Provide the [X, Y] coordinate of the cell's center where the given text is located.  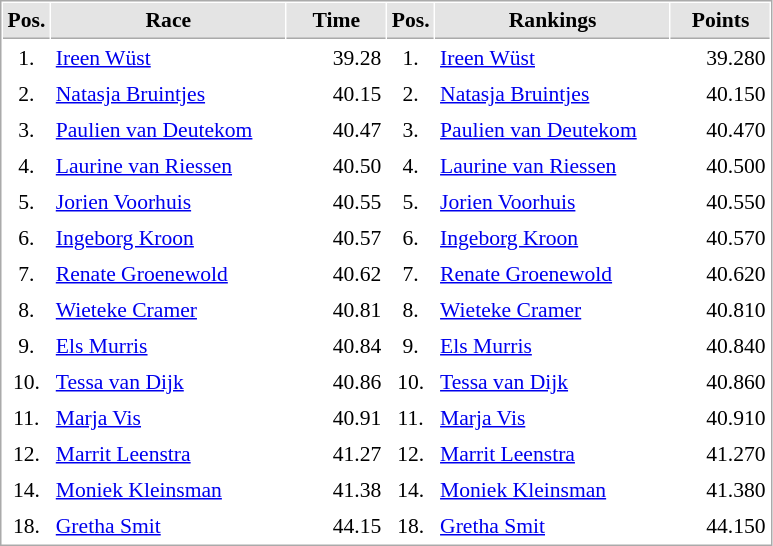
40.47 [336, 129]
40.620 [720, 273]
40.50 [336, 165]
40.150 [720, 93]
40.570 [720, 237]
41.27 [336, 453]
Points [720, 21]
39.28 [336, 57]
40.55 [336, 201]
39.280 [720, 57]
Time [336, 21]
40.15 [336, 93]
40.62 [336, 273]
40.810 [720, 309]
Rankings [553, 21]
40.86 [336, 381]
40.84 [336, 345]
40.860 [720, 381]
41.380 [720, 489]
40.910 [720, 417]
41.270 [720, 453]
40.470 [720, 129]
40.57 [336, 237]
40.500 [720, 165]
41.38 [336, 489]
40.840 [720, 345]
40.91 [336, 417]
Race [168, 21]
40.550 [720, 201]
40.81 [336, 309]
44.15 [336, 525]
44.150 [720, 525]
